Locate the cell with the specified text and output its [x, y] center coordinate. 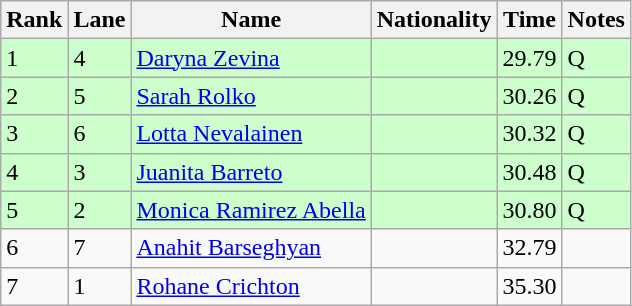
Time [530, 20]
Name [251, 20]
32.79 [530, 248]
30.80 [530, 210]
Juanita Barreto [251, 172]
35.30 [530, 286]
29.79 [530, 58]
Notes [596, 20]
Daryna Zevina [251, 58]
Lotta Nevalainen [251, 134]
Sarah Rolko [251, 96]
30.26 [530, 96]
Lane [100, 20]
30.32 [530, 134]
Nationality [434, 20]
Rohane Crichton [251, 286]
Monica Ramirez Abella [251, 210]
Anahit Barseghyan [251, 248]
30.48 [530, 172]
Rank [34, 20]
